Identify which cell holds the provided text, then report its (X, Y) central coordinate. 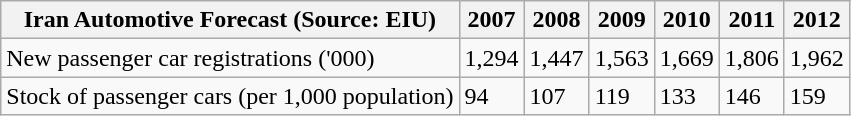
2008 (556, 20)
1,563 (622, 58)
2012 (816, 20)
2010 (686, 20)
94 (492, 96)
159 (816, 96)
1,669 (686, 58)
2011 (752, 20)
1,962 (816, 58)
Iran Automotive Forecast (Source: EIU) (230, 20)
New passenger car registrations ('000) (230, 58)
1,806 (752, 58)
146 (752, 96)
2007 (492, 20)
Stock of passenger cars (per 1,000 population) (230, 96)
2009 (622, 20)
133 (686, 96)
1,294 (492, 58)
119 (622, 96)
1,447 (556, 58)
107 (556, 96)
